Output the [x, y] coordinate of the center of the cell containing the given text.  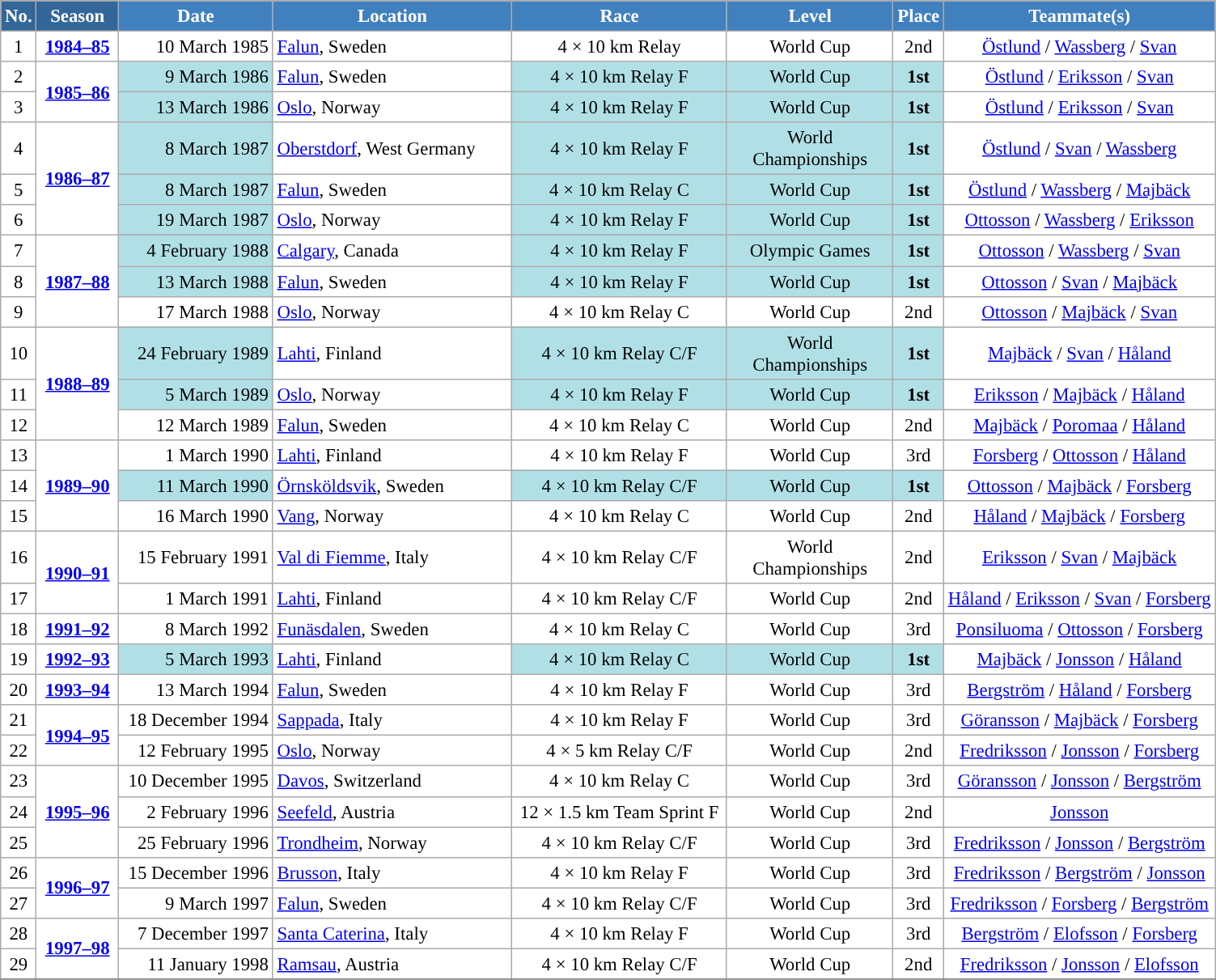
12 [19, 425]
5 March 1989 [196, 394]
Eriksson / Svan / Majbäck [1079, 557]
Östlund / Wassberg / Majbäck [1079, 190]
Ottosson / Majbäck / Forsberg [1079, 486]
Sappada, Italy [392, 720]
24 [19, 812]
6 [19, 221]
Location [392, 16]
1985–86 [78, 92]
29 [19, 964]
1984–85 [78, 47]
No. [19, 16]
Fredriksson / Jonsson / Bergström [1079, 842]
Ottosson / Wassberg / Svan [1079, 251]
12 March 1989 [196, 425]
1997–98 [78, 948]
1994–95 [78, 735]
Fredriksson / Bergström / Jonsson [1079, 872]
Trondheim, Norway [392, 842]
2 February 1996 [196, 812]
1996–97 [78, 887]
25 [19, 842]
Santa Caterina, Italy [392, 934]
Place [918, 16]
4 February 1988 [196, 251]
19 [19, 660]
Fredriksson / Forsberg / Bergström [1079, 903]
Vang, Norway [392, 516]
Funäsdalen, Sweden [392, 630]
Jonsson [1079, 812]
Brusson, Italy [392, 872]
10 [19, 353]
1987–88 [78, 282]
1992–93 [78, 660]
18 December 1994 [196, 720]
Forsberg / Ottosson / Håland [1079, 456]
5 [19, 190]
1993–94 [78, 690]
Fredriksson / Jonsson / Elofsson [1079, 964]
Seefeld, Austria [392, 812]
11 [19, 394]
Håland / Majbäck / Forsberg [1079, 516]
17 March 1988 [196, 312]
Race [620, 16]
27 [19, 903]
13 March 1986 [196, 108]
18 [19, 630]
Davos, Switzerland [392, 782]
21 [19, 720]
8 March 1992 [196, 630]
16 March 1990 [196, 516]
Calgary, Canada [392, 251]
Göransson / Jonsson / Bergström [1079, 782]
7 [19, 251]
2 [19, 77]
19 March 1987 [196, 221]
9 March 1986 [196, 77]
1995–96 [78, 812]
1986–87 [78, 179]
15 [19, 516]
4 [19, 149]
12 February 1995 [196, 751]
26 [19, 872]
Bergström / Håland / Forsberg [1079, 690]
Val di Fiemme, Italy [392, 557]
Majbäck / Svan / Håland [1079, 353]
Olympic Games [810, 251]
Ottosson / Svan / Majbäck [1079, 282]
Bergström / Elofsson / Forsberg [1079, 934]
9 [19, 312]
Eriksson / Majbäck / Håland [1079, 394]
Håland / Eriksson / Svan / Forsberg [1079, 599]
Majbäck / Poromaa / Håland [1079, 425]
Fredriksson / Jonsson / Forsberg [1079, 751]
10 December 1995 [196, 782]
Date [196, 16]
Oberstdorf, West Germany [392, 149]
Östlund / Wassberg / Svan [1079, 47]
13 March 1988 [196, 282]
9 March 1997 [196, 903]
28 [19, 934]
20 [19, 690]
8 [19, 282]
1990–91 [78, 572]
12 × 1.5 km Team Sprint F [620, 812]
25 February 1996 [196, 842]
1 March 1990 [196, 456]
Örnsköldsvik, Sweden [392, 486]
15 December 1996 [196, 872]
Teammate(s) [1079, 16]
1 March 1991 [196, 599]
Level [810, 16]
Season [78, 16]
1989–90 [78, 486]
22 [19, 751]
15 February 1991 [196, 557]
4 × 10 km Relay [620, 47]
16 [19, 557]
13 [19, 456]
23 [19, 782]
Östlund / Svan / Wassberg [1079, 149]
1991–92 [78, 630]
5 March 1993 [196, 660]
4 × 5 km Relay C/F [620, 751]
Ottosson / Majbäck / Svan [1079, 312]
Majbäck / Jonsson / Håland [1079, 660]
Ponsiluoma / Ottosson / Forsberg [1079, 630]
24 February 1989 [196, 353]
17 [19, 599]
14 [19, 486]
Göransson / Majbäck / Forsberg [1079, 720]
1 [19, 47]
Ramsau, Austria [392, 964]
Ottosson / Wassberg / Eriksson [1079, 221]
3 [19, 108]
10 March 1985 [196, 47]
11 January 1998 [196, 964]
13 March 1994 [196, 690]
11 March 1990 [196, 486]
1988–89 [78, 384]
7 December 1997 [196, 934]
